Extract the [x, y] coordinate from the center of the cell holding the provided text.  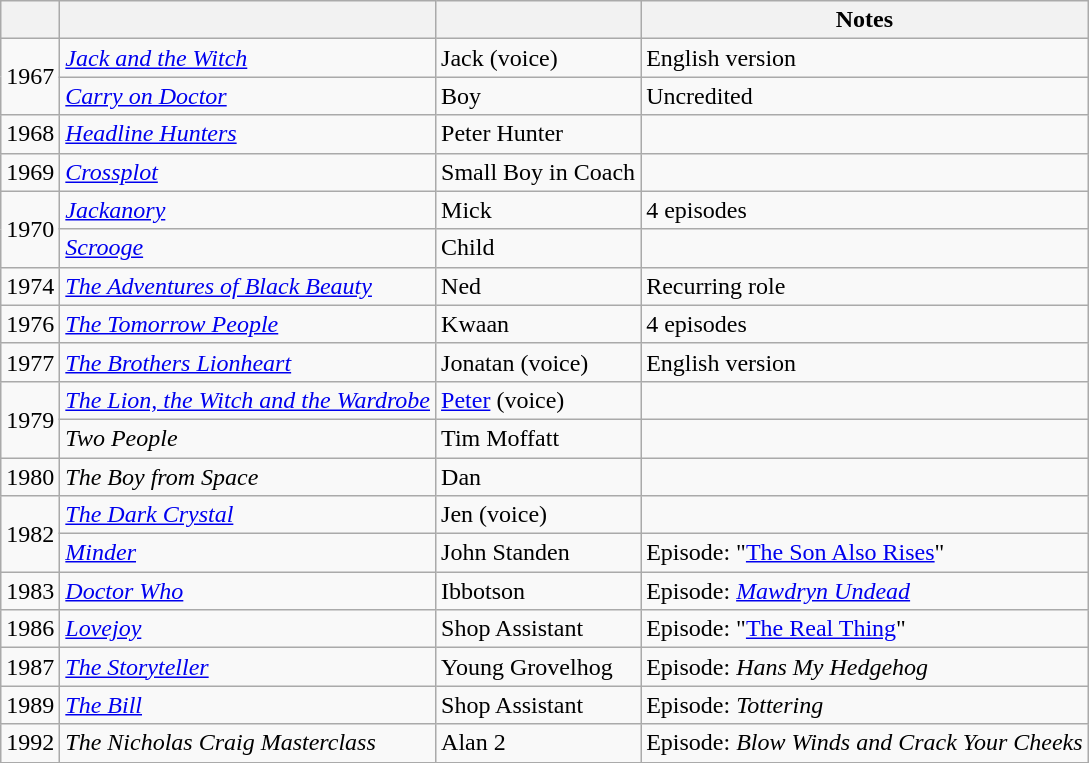
Peter Hunter [538, 134]
The Adventures of Black Beauty [248, 286]
Episode: Hans My Hedgehog [865, 667]
1980 [30, 477]
1987 [30, 667]
1992 [30, 743]
Recurring role [865, 286]
The Dark Crystal [248, 515]
Two People [248, 438]
The Brothers Lionheart [248, 362]
The Storyteller [248, 667]
Tim Moffatt [538, 438]
Kwaan [538, 324]
Episode: "The Real Thing" [865, 629]
1989 [30, 705]
Ibbotson [538, 591]
Peter (voice) [538, 400]
Young Grovelhog [538, 667]
Jack (voice) [538, 58]
1970 [30, 229]
Jackanory [248, 210]
Uncredited [865, 96]
Jack and the Witch [248, 58]
Episode: Mawdryn Undead [865, 591]
Ned [538, 286]
Child [538, 248]
1979 [30, 419]
Mick [538, 210]
Notes [865, 20]
1982 [30, 534]
Jonatan (voice) [538, 362]
1968 [30, 134]
Episode: "The Son Also Rises" [865, 553]
1967 [30, 77]
The Boy from Space [248, 477]
1974 [30, 286]
Minder [248, 553]
Scrooge [248, 248]
1969 [30, 172]
The Nicholas Craig Masterclass [248, 743]
1983 [30, 591]
Headline Hunters [248, 134]
The Tomorrow People [248, 324]
1986 [30, 629]
The Bill [248, 705]
Dan [538, 477]
Doctor Who [248, 591]
Small Boy in Coach [538, 172]
1977 [30, 362]
Boy [538, 96]
Crossplot [248, 172]
Episode: Blow Winds and Crack Your Cheeks [865, 743]
John Standen [538, 553]
The Lion, the Witch and the Wardrobe [248, 400]
Episode: Tottering [865, 705]
Lovejoy [248, 629]
Jen (voice) [538, 515]
Carry on Doctor [248, 96]
Alan 2 [538, 743]
1976 [30, 324]
